From the cell containing the given text, extract its center point as (X, Y) coordinate. 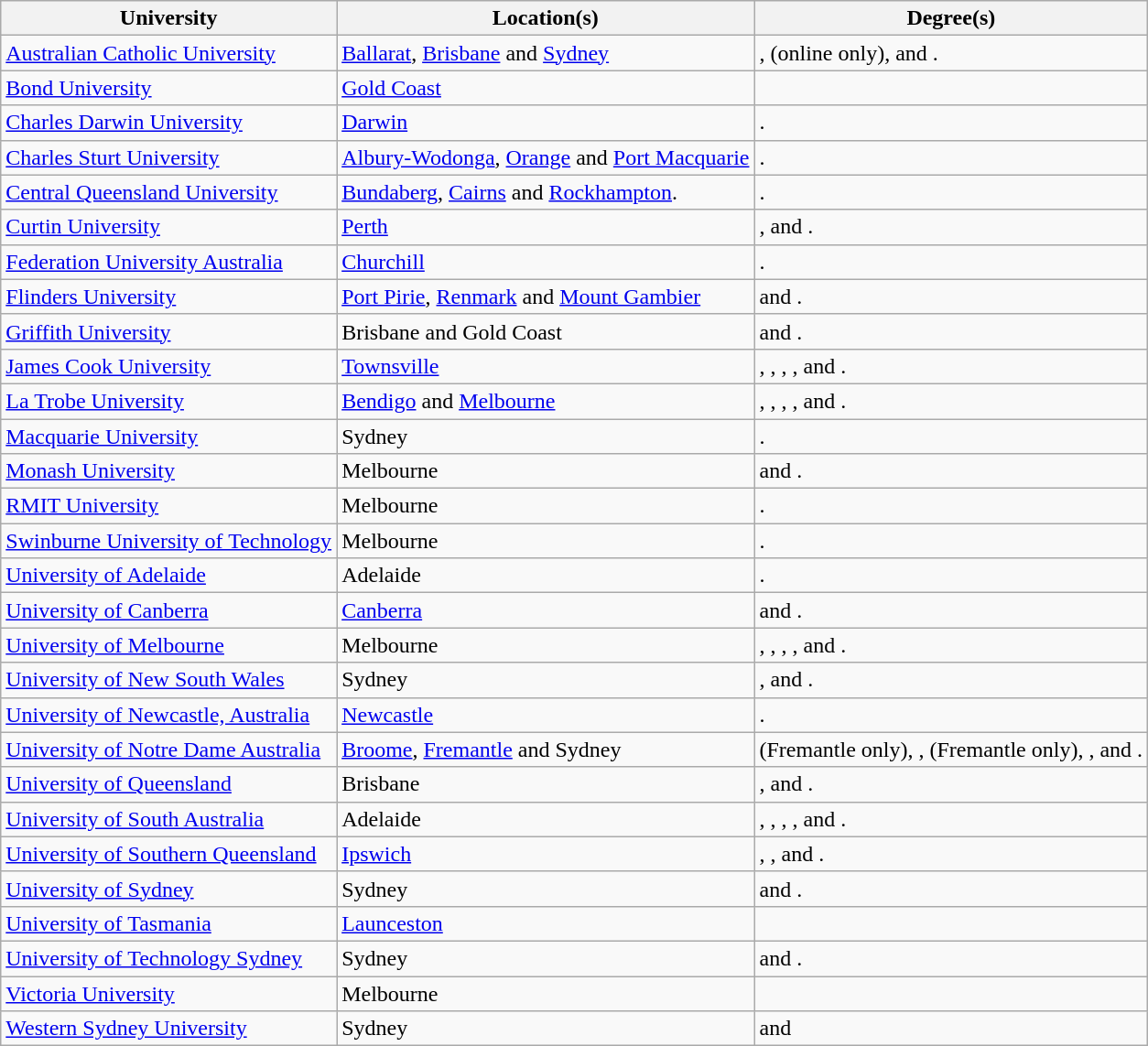
University of Notre Dame Australia (168, 749)
University of Adelaide (168, 576)
Western Sydney University (168, 1029)
Bendigo and Melbourne (546, 401)
Canberra (546, 610)
, (online only), and . (951, 53)
University (168, 18)
Broome, Fremantle and Sydney (546, 749)
Townsville (546, 366)
Bundaberg, Cairns and Rockhampton. (546, 192)
Swinburne University of Technology (168, 541)
RMIT University (168, 506)
Ipswich (546, 854)
Ballarat, Brisbane and Sydney (546, 53)
Brisbane and Gold Coast (546, 331)
Darwin (546, 123)
, , and . (951, 854)
University of Queensland (168, 784)
Bond University (168, 88)
Brisbane (546, 784)
(Fremantle only), , (Fremantle only), , and . (951, 749)
University of Melbourne (168, 645)
Australian Catholic University (168, 53)
Gold Coast (546, 88)
Launceston (546, 923)
University of Technology Sydney (168, 958)
and (951, 1029)
Federation University Australia (168, 262)
University of Tasmania (168, 923)
Albury-Wodonga, Orange and Port Macquarie (546, 157)
La Trobe University (168, 401)
Macquarie University (168, 437)
James Cook University (168, 366)
Port Pirie, Renmark and Mount Gambier (546, 297)
Newcastle (546, 715)
University of Southern Queensland (168, 854)
University of South Australia (168, 819)
Charles Darwin University (168, 123)
University of New South Wales (168, 680)
Location(s) (546, 18)
University of Canberra (168, 610)
Central Queensland University (168, 192)
Churchill (546, 262)
University of Sydney (168, 889)
Griffith University (168, 331)
Charles Sturt University (168, 157)
Victoria University (168, 993)
University of Newcastle, Australia (168, 715)
Curtin University (168, 227)
Flinders University (168, 297)
Degree(s) (951, 18)
Monash University (168, 471)
Perth (546, 227)
